Pinpoint the cell where the given text exists, returning its [x, y] midpoint coordinate. 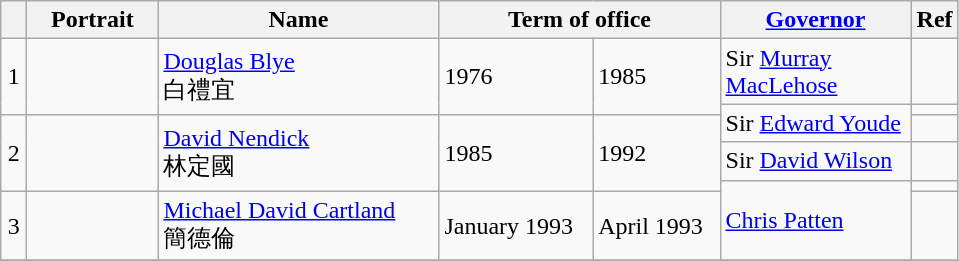
2 [14, 153]
Governor [816, 20]
Portrait [92, 20]
Name [298, 20]
1976 [516, 77]
April 1993 [656, 226]
Sir Murray MacLehose [816, 72]
1992 [656, 153]
3 [14, 226]
Sir Edward Youde [816, 123]
Michael David Cartland簡德倫 [298, 226]
Chris Patten [816, 220]
Sir David Wilson [816, 161]
January 1993 [516, 226]
1 [14, 77]
Term of office [580, 20]
David Nendick林定國 [298, 153]
Douglas Blye白禮宜 [298, 77]
Ref [934, 20]
